For the text-containing cell, return its midpoint in (x, y) coordinate format. 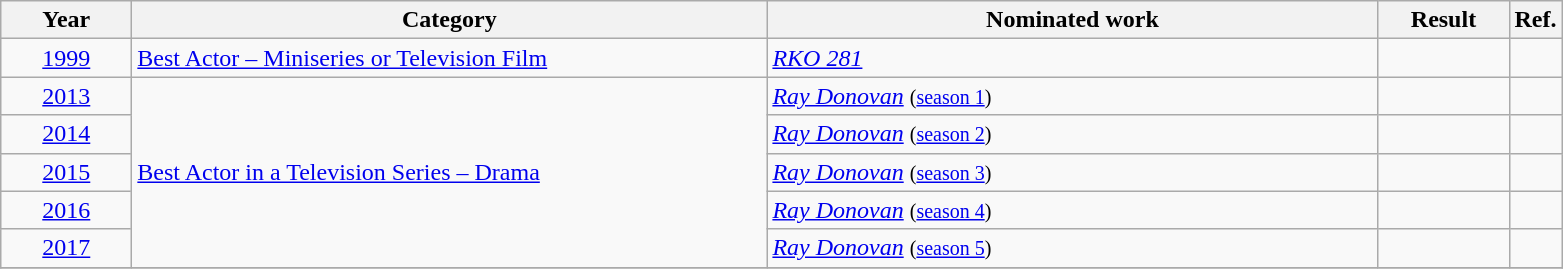
Ref. (1536, 20)
Ray Donovan (season 3) (1072, 172)
Ray Donovan (season 1) (1072, 96)
Best Actor in a Television Series – Drama (450, 172)
Result (1444, 20)
Ray Donovan (season 4) (1072, 210)
RKO 281 (1072, 58)
Nominated work (1072, 20)
Year (66, 20)
2013 (66, 96)
Ray Donovan (season 2) (1072, 134)
Best Actor – Miniseries or Television Film (450, 58)
1999 (66, 58)
2015 (66, 172)
Ray Donovan (season 5) (1072, 248)
2016 (66, 210)
2017 (66, 248)
2014 (66, 134)
Category (450, 20)
